Pinpoint the cell where the given text exists, returning its (X, Y) midpoint coordinate. 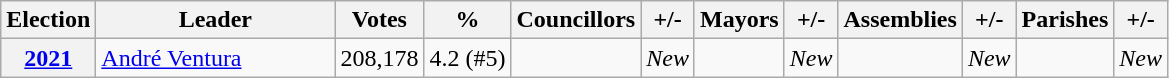
% (468, 20)
208,178 (380, 58)
4.2 (#5) (468, 58)
Leader (216, 20)
Votes (380, 20)
Councillors (576, 20)
Mayors (739, 20)
2021 (48, 58)
Parishes (1065, 20)
Assemblies (900, 20)
Election (48, 20)
André Ventura (216, 58)
